From the cell containing the given text, extract its center point as [X, Y] coordinate. 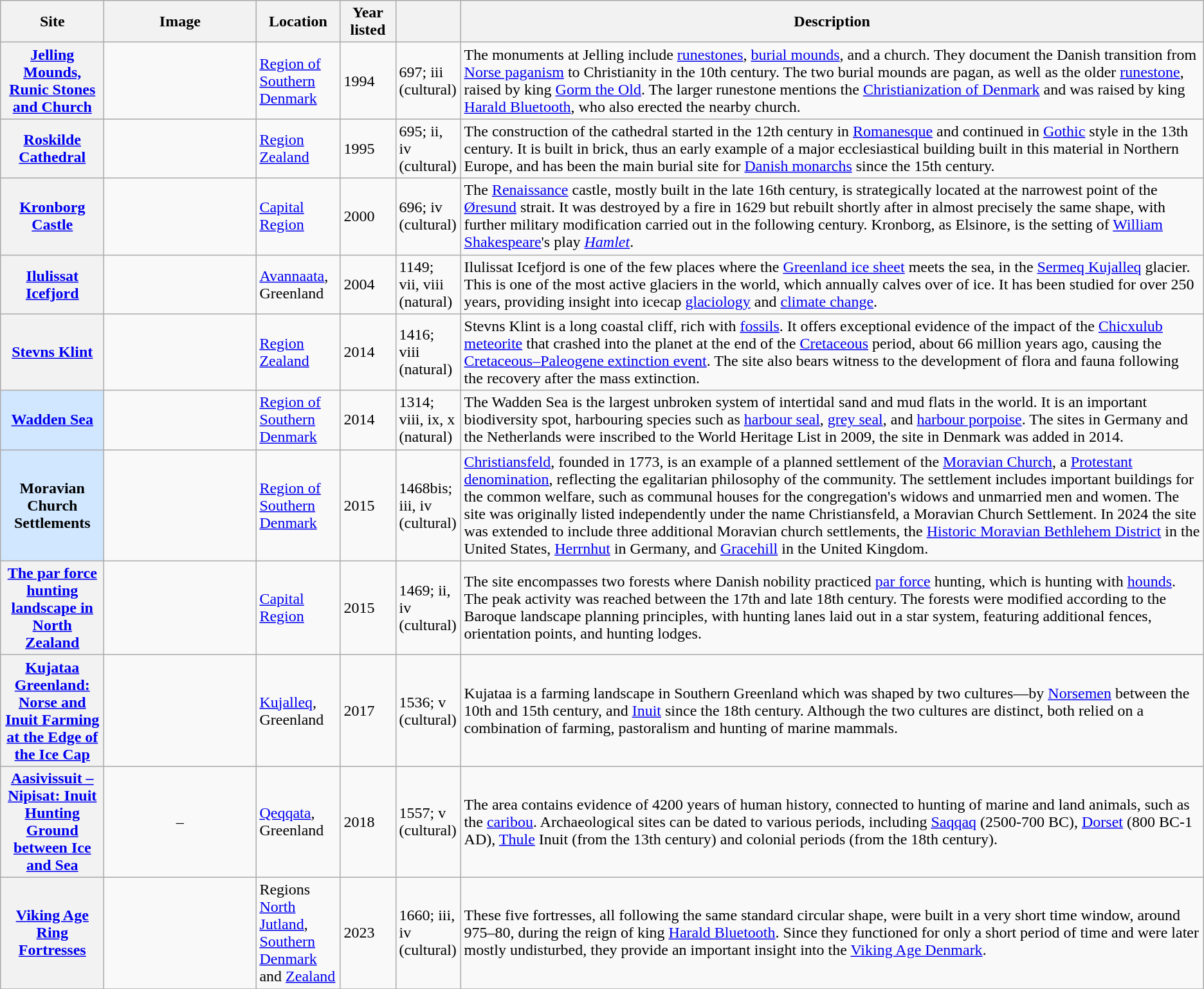
Site [53, 22]
Viking Age Ring Fortresses [53, 932]
1557; v (cultural) [428, 822]
697; iii (cultural) [428, 81]
1468bis; iii, iv (cultural) [428, 505]
1469; ii, iv (cultural) [428, 608]
2004 [368, 284]
2018 [368, 822]
Kujalleq, Greenland [298, 710]
Roskilde Cathedral [53, 149]
– [180, 822]
695; ii, iv (cultural) [428, 149]
696; iv (cultural) [428, 216]
Location [298, 22]
Image [180, 22]
1536; v (cultural) [428, 710]
Jelling Mounds, Runic Stones and Church [53, 81]
Avannaata, Greenland [298, 284]
Aasivissuit – Nipisat: Inuit Hunting Ground between Ice and Sea [53, 822]
1314; viii, ix, x (natural) [428, 420]
Qeqqata, Greenland [298, 822]
Kujataa Greenland: Norse and Inuit Farming at the Edge of the Ice Cap [53, 710]
Year listed [368, 22]
Description [832, 22]
Moravian Church Settlements [53, 505]
Stevns Klint [53, 352]
The par force hunting landscape in North Zealand [53, 608]
Ilulissat Icefjord [53, 284]
2017 [368, 710]
2000 [368, 216]
1416; viii (natural) [428, 352]
2023 [368, 932]
1994 [368, 81]
1660; iii, iv (cultural) [428, 932]
Wadden Sea [53, 420]
1995 [368, 149]
Kronborg Castle [53, 216]
1149; vii, viii (natural) [428, 284]
Regions North Jutland, Southern Denmark and Zealand [298, 932]
